For the text-containing cell, return its midpoint in [X, Y] coordinate format. 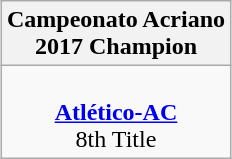
Atlético-AC8th Title [116, 112]
Campeonato Acriano2017 Champion [116, 34]
